Locate the cell with the specified text and output its (X, Y) center coordinate. 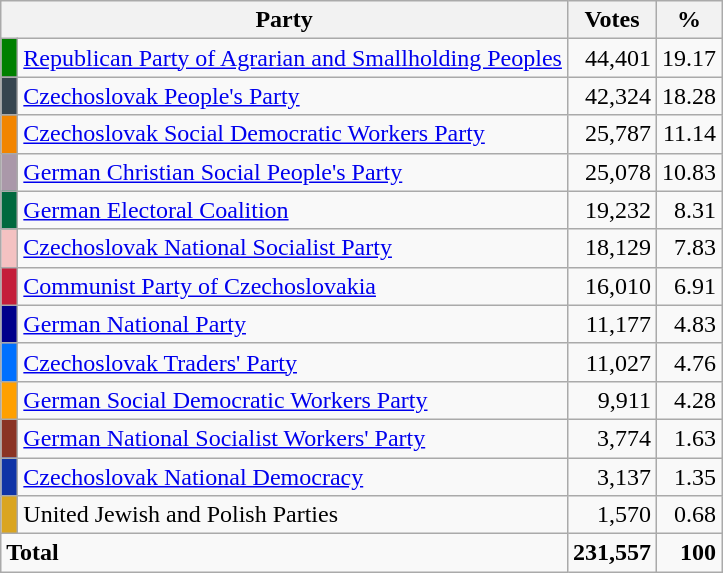
Votes (612, 20)
231,557 (612, 553)
German National Socialist Workers' Party (293, 438)
4.76 (690, 362)
3,774 (612, 438)
18,129 (612, 248)
44,401 (612, 58)
4.28 (690, 400)
German Social Democratic Workers Party (293, 400)
Party (284, 20)
Czechoslovak National Democracy (293, 477)
3,137 (612, 477)
1,570 (612, 515)
25,787 (612, 134)
Czechoslovak People's Party (293, 96)
11.14 (690, 134)
10.83 (690, 172)
18.28 (690, 96)
19.17 (690, 58)
8.31 (690, 210)
Czechoslovak Social Democratic Workers Party (293, 134)
% (690, 20)
42,324 (612, 96)
German National Party (293, 324)
German Electoral Coalition (293, 210)
7.83 (690, 248)
Czechoslovak National Socialist Party (293, 248)
1.63 (690, 438)
16,010 (612, 286)
Czechoslovak Traders' Party (293, 362)
Republican Party of Agrarian and Smallholding Peoples (293, 58)
6.91 (690, 286)
German Christian Social People's Party (293, 172)
Total (284, 553)
9,911 (612, 400)
11,177 (612, 324)
4.83 (690, 324)
1.35 (690, 477)
11,027 (612, 362)
19,232 (612, 210)
100 (690, 553)
0.68 (690, 515)
25,078 (612, 172)
United Jewish and Polish Parties (293, 515)
Communist Party of Czechoslovakia (293, 286)
